For the text-containing cell, return its midpoint in (X, Y) coordinate format. 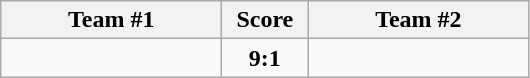
Team #1 (112, 20)
9:1 (265, 58)
Score (265, 20)
Team #2 (418, 20)
